Identify which cell holds the provided text, then report its (x, y) central coordinate. 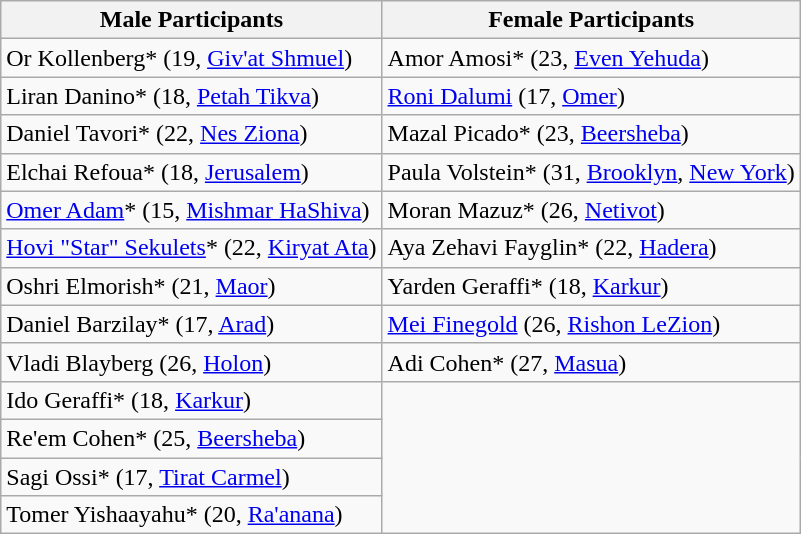
Sagi Ossi* (17, Tirat Carmel) (192, 477)
Omer Adam* (15, Mishmar HaShiva) (192, 210)
Female Participants (591, 20)
Yarden Geraffi* (18, Karkur) (591, 286)
Daniel Tavori* (22, Nes Ziona) (192, 134)
Moran Mazuz* (26, Netivot) (591, 210)
Ido Geraffi* (18, Karkur) (192, 400)
Vladi Blayberg (26, Holon) (192, 362)
Mazal Picado* (23, Beersheba) (591, 134)
Re'em Cohen* (25, Beersheba) (192, 438)
Hovi "Star" Sekulets* (22, Kiryat Ata) (192, 248)
Adi Cohen* (27, Masua) (591, 362)
Tomer Yishaayahu* (20, Ra'anana) (192, 515)
Aya Zehavi Fayglin* (22, Hadera) (591, 248)
Or Kollenberg* (19, Giv'at Shmuel) (192, 58)
Oshri Elmorish* (21, Maor) (192, 286)
Male Participants (192, 20)
Amor Amosi* (23, Even Yehuda) (591, 58)
Roni Dalumi (17, Omer) (591, 96)
Elchai Refoua* (18, Jerusalem) (192, 172)
Liran Danino* (18, Petah Tikva) (192, 96)
Mei Finegold (26, Rishon LeZion) (591, 324)
Paula Volstein* (31, Brooklyn, New York) (591, 172)
Daniel Barzilay* (17, Arad) (192, 324)
